Identify which cell holds the provided text, then report its [X, Y] central coordinate. 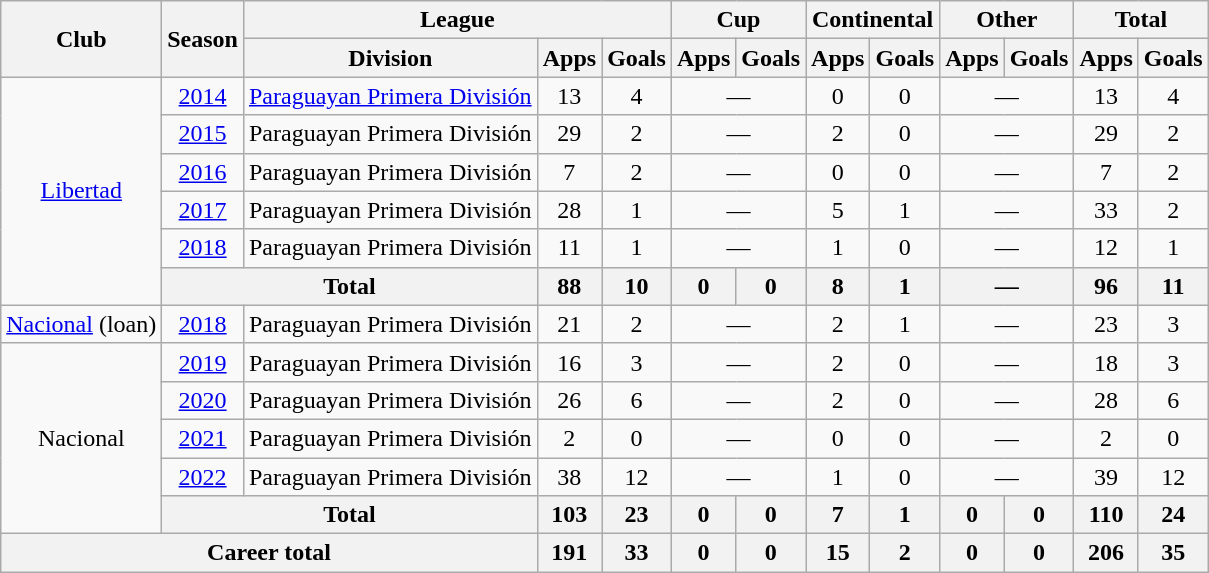
206 [1106, 553]
8 [838, 286]
Nacional [82, 438]
26 [569, 400]
Career total [269, 553]
18 [1106, 362]
2017 [203, 210]
21 [569, 324]
24 [1173, 515]
110 [1106, 515]
Continental [873, 20]
88 [569, 286]
39 [1106, 477]
Season [203, 39]
35 [1173, 553]
League [457, 20]
Club [82, 39]
Other [1007, 20]
2020 [203, 400]
5 [838, 210]
2019 [203, 362]
Nacional (loan) [82, 324]
10 [637, 286]
2016 [203, 172]
103 [569, 515]
Cup [738, 20]
16 [569, 362]
Division [390, 58]
96 [1106, 286]
2021 [203, 438]
191 [569, 553]
2015 [203, 134]
38 [569, 477]
Libertad [82, 191]
2014 [203, 96]
2022 [203, 477]
15 [838, 553]
